Return the (x, y) coordinate for the center point of the cell that contains the specified text.  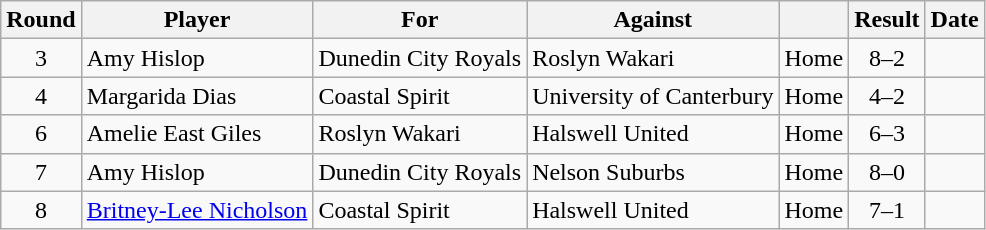
Margarida Dias (197, 96)
7–1 (887, 210)
4–2 (887, 96)
Nelson Suburbs (653, 172)
Britney-Lee Nicholson (197, 210)
4 (41, 96)
University of Canterbury (653, 96)
Amelie East Giles (197, 134)
Player (197, 20)
Against (653, 20)
3 (41, 58)
Date (954, 20)
Round (41, 20)
Result (887, 20)
8 (41, 210)
8–2 (887, 58)
8–0 (887, 172)
7 (41, 172)
For (420, 20)
6–3 (887, 134)
6 (41, 134)
